Find where the given text appears and provide that cell's center as [x, y] coordinate. 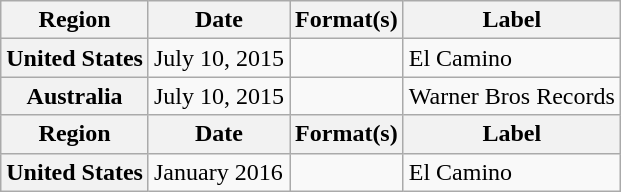
Warner Bros Records [512, 96]
January 2016 [218, 172]
Australia [75, 96]
